Extract the [X, Y] coordinate from the center of the cell holding the provided text.  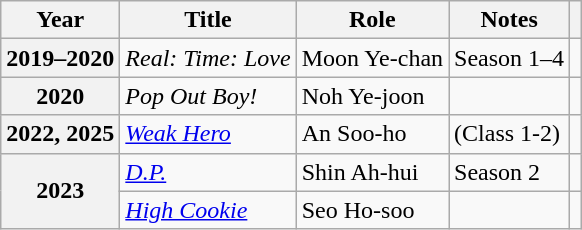
Weak Hero [208, 134]
Pop Out Boy! [208, 96]
(Class 1-2) [510, 134]
Noh Ye-joon [372, 96]
High Cookie [208, 210]
Year [60, 20]
Real: Time: Love [208, 58]
Shin Ah-hui [372, 172]
2019–2020 [60, 58]
Seo Ho-soo [372, 210]
Title [208, 20]
2022, 2025 [60, 134]
D.P. [208, 172]
An Soo-ho [372, 134]
2023 [60, 191]
Role [372, 20]
Notes [510, 20]
2020 [60, 96]
Moon Ye-chan [372, 58]
Season 1–4 [510, 58]
Season 2 [510, 172]
